Locate the cell with the specified text and output its (X, Y) center coordinate. 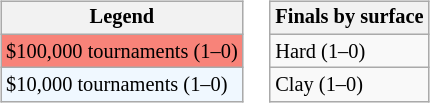
$10,000 tournaments (1–0) (122, 85)
Clay (1–0) (349, 85)
Legend (122, 18)
$100,000 tournaments (1–0) (122, 51)
Hard (1–0) (349, 51)
Finals by surface (349, 18)
